Search for the cell housing the specified text and yield its (X, Y) center coordinate. 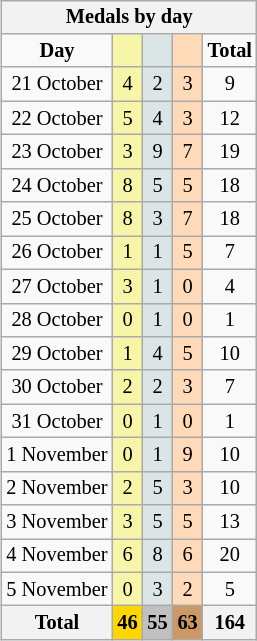
13 (230, 522)
28 October (56, 320)
31 October (56, 421)
2 November (56, 488)
164 (230, 623)
55 (158, 623)
24 October (56, 185)
4 November (56, 556)
5 November (56, 589)
21 October (56, 84)
30 October (56, 387)
46 (127, 623)
27 October (56, 286)
23 October (56, 152)
3 November (56, 522)
Medals by day (128, 17)
63 (188, 623)
Day (56, 51)
1 November (56, 455)
20 (230, 556)
26 October (56, 253)
25 October (56, 219)
22 October (56, 118)
29 October (56, 354)
12 (230, 118)
19 (230, 152)
